Output the [X, Y] coordinate of the center of the cell containing the given text.  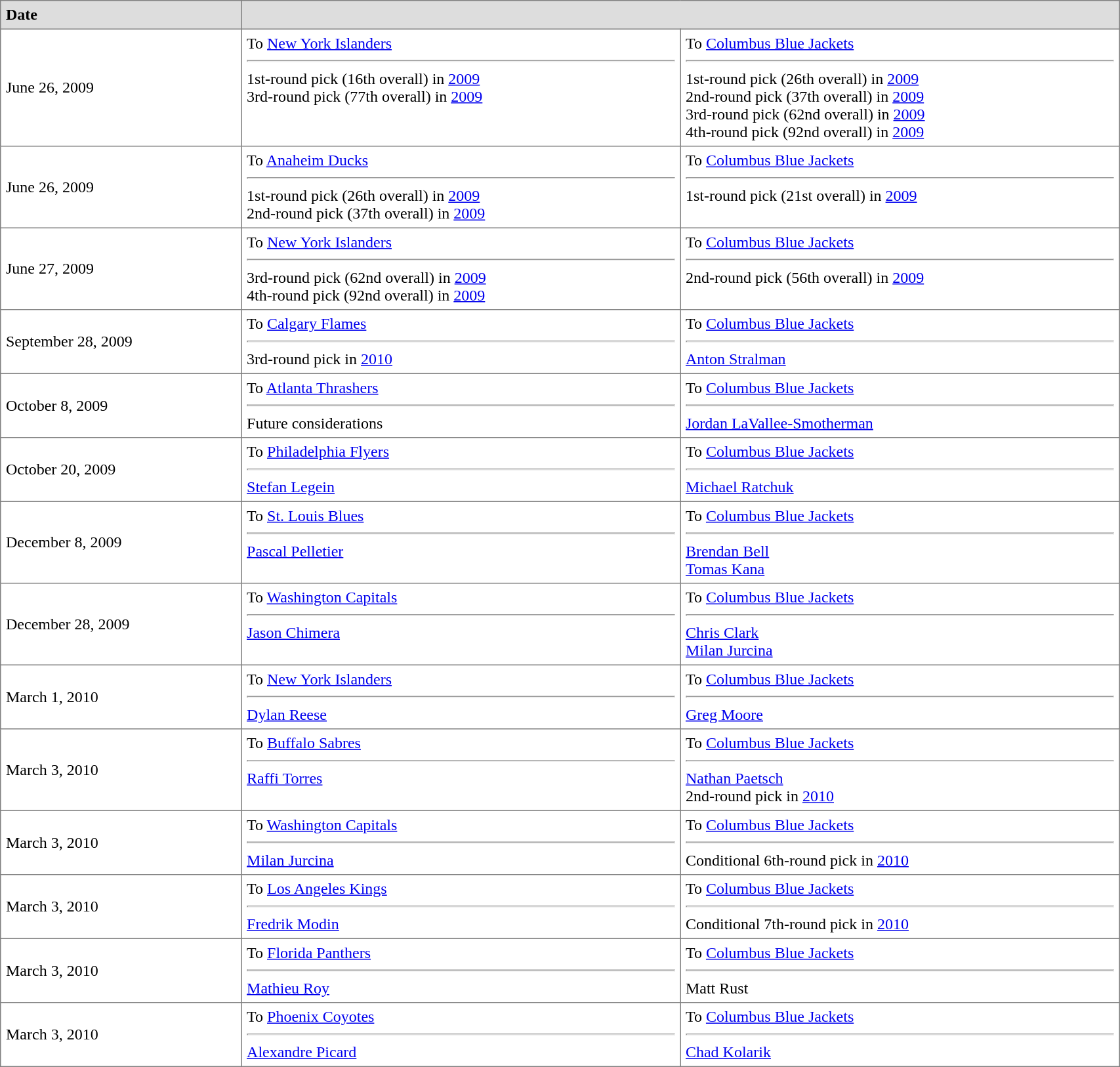
To New York Islanders Dylan Reese [461, 697]
October 8, 2009 [121, 406]
To Columbus Blue Jackets Chad Kolarik [900, 1035]
To Columbus Blue Jackets Conditional 6th-round pick in 2010 [900, 843]
To New York Islanders 1st-round pick (16th overall) in 20093rd-round pick (77th overall) in 2009 [461, 87]
To Columbus Blue Jackets Chris ClarkMilan Jurcina [900, 624]
Date [121, 15]
To Washington Capitals Jason Chimera [461, 624]
To Buffalo Sabres Raffi Torres [461, 770]
To Los Angeles Kings Fredrik Modin [461, 907]
To Calgary Flames 3rd-round pick in 2010 [461, 342]
To Columbus Blue Jackets Anton Stralman [900, 342]
To Washington Capitals Milan Jurcina [461, 843]
To Columbus Blue Jackets Jordan LaVallee-Smotherman [900, 406]
To Columbus Blue Jackets Conditional 7th-round pick in 2010 [900, 907]
December 28, 2009 [121, 624]
To Columbus Blue Jackets 1st-round pick (21st overall) in 2009 [900, 187]
To Atlanta Thrashers Future considerations [461, 406]
To Columbus Blue Jackets 2nd-round pick (56th overall) in 2009 [900, 268]
To Columbus Blue Jackets Greg Moore [900, 697]
To Columbus Blue Jackets Nathan Paetsch 2nd-round pick in 2010 [900, 770]
October 20, 2009 [121, 470]
September 28, 2009 [121, 342]
To Columbus Blue Jackets Brendan BellTomas Kana [900, 542]
To Columbus Blue Jackets Matt Rust [900, 971]
June 27, 2009 [121, 268]
To Phoenix Coyotes Alexandre Picard [461, 1035]
To Anaheim Ducks 1st-round pick (26th overall) in 20092nd-round pick (37th overall) in 2009 [461, 187]
To Florida Panthers Mathieu Roy [461, 971]
To Columbus Blue Jackets Michael Ratchuk [900, 470]
March 1, 2010 [121, 697]
December 8, 2009 [121, 542]
To Philadelphia Flyers Stefan Legein [461, 470]
To New York Islanders 3rd-round pick (62nd overall) in 20094th-round pick (92nd overall) in 2009 [461, 268]
To St. Louis Blues Pascal Pelletier [461, 542]
